For the text-containing cell, return its midpoint in (x, y) coordinate format. 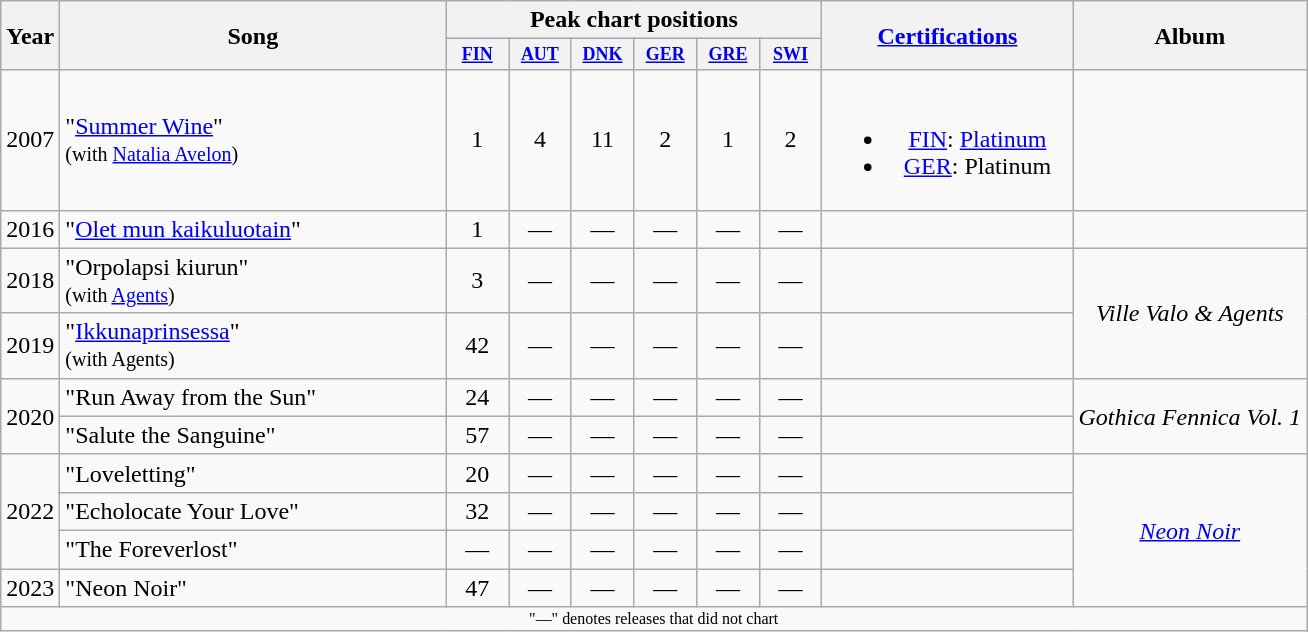
AUT (540, 54)
Neon Noir (1190, 530)
"Ikkunaprinsessa"(with Agents) (253, 346)
Gothica Fennica Vol. 1 (1190, 416)
"Olet mun kaikuluotain" (253, 229)
Peak chart positions (634, 20)
"Run Away from the Sun" (253, 397)
SWI (790, 54)
2007 (30, 140)
3 (478, 280)
Ville Valo & Agents (1190, 313)
GRE (728, 54)
11 (602, 140)
57 (478, 435)
"Loveletting" (253, 473)
"Orpolapsi kiurun"(with Agents) (253, 280)
4 (540, 140)
2016 (30, 229)
32 (478, 511)
"The Foreverlost" (253, 549)
2022 (30, 511)
2018 (30, 280)
FIN: PlatinumGER: Platinum (948, 140)
47 (478, 588)
20 (478, 473)
2019 (30, 346)
Song (253, 36)
Album (1190, 36)
42 (478, 346)
"Summer Wine"(with Natalia Avelon) (253, 140)
2023 (30, 588)
"Echolocate Your Love" (253, 511)
Year (30, 36)
FIN (478, 54)
Certifications (948, 36)
"—" denotes releases that did not chart (654, 619)
"Neon Noir" (253, 588)
2020 (30, 416)
"Salute the Sanguine" (253, 435)
24 (478, 397)
DNK (602, 54)
GER (666, 54)
